Identify which cell holds the provided text, then report its [X, Y] central coordinate. 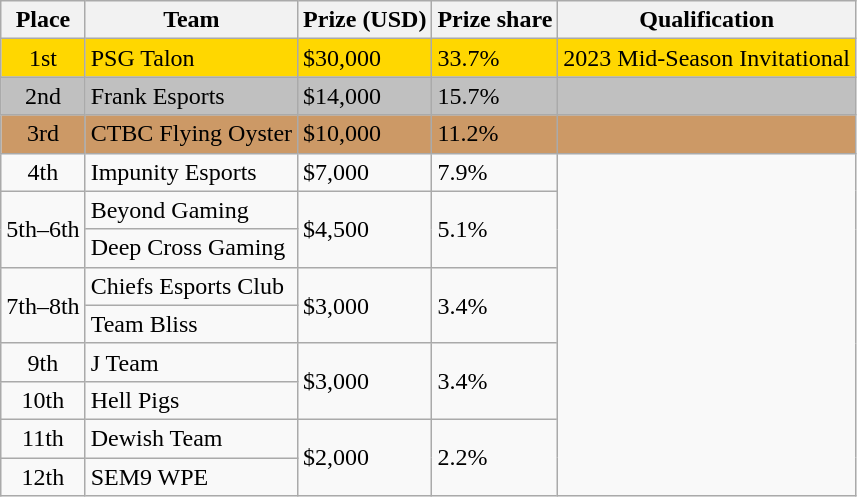
2023 Mid-Season Invitational [707, 58]
Place [43, 20]
Deep Cross Gaming [191, 248]
J Team [191, 362]
SEM9 WPE [191, 477]
3rd [43, 134]
5.1% [495, 229]
10th [43, 400]
Frank Esports [191, 96]
2nd [43, 96]
15.7% [495, 96]
Chiefs Esports Club [191, 286]
Impunity Esports [191, 172]
Team Bliss [191, 324]
$14,000 [365, 96]
33.7% [495, 58]
2.2% [495, 457]
Hell Pigs [191, 400]
1st [43, 58]
4th [43, 172]
$4,500 [365, 229]
Team [191, 20]
7.9% [495, 172]
Qualification [707, 20]
CTBC Flying Oyster [191, 134]
PSG Talon [191, 58]
$7,000 [365, 172]
7th–8th [43, 305]
12th [43, 477]
9th [43, 362]
11th [43, 438]
11.2% [495, 134]
Beyond Gaming [191, 210]
5th–6th [43, 229]
Prize share [495, 20]
$10,000 [365, 134]
$2,000 [365, 457]
Prize (USD) [365, 20]
$30,000 [365, 58]
Dewish Team [191, 438]
